Scan for the cell matching the given text and deliver its [X, Y] coordinate at center. 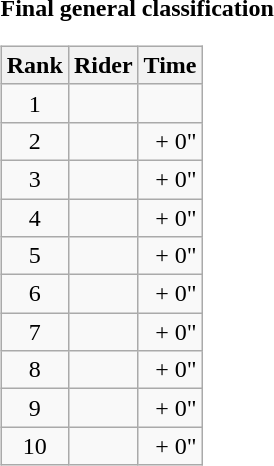
6 [34, 294]
5 [34, 256]
3 [34, 179]
8 [34, 370]
9 [34, 408]
Rider [103, 65]
4 [34, 217]
Rank [34, 65]
7 [34, 332]
Time [170, 65]
1 [34, 103]
10 [34, 446]
2 [34, 141]
